Capture the cell that displays the provided text and extract its (X, Y) central coordinate. 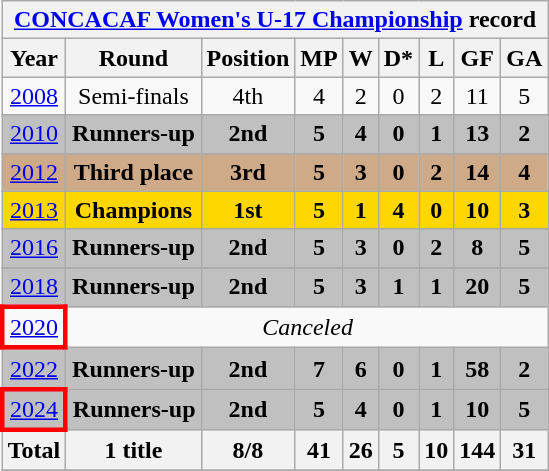
Champions (134, 210)
11 (478, 96)
Total (34, 450)
13 (478, 134)
26 (360, 450)
MP (319, 58)
144 (478, 450)
6 (360, 368)
2024 (34, 410)
7 (319, 368)
41 (319, 450)
GA (524, 58)
Semi-finals (134, 96)
CONCACAF Women's U-17 Championship record (275, 20)
Year (34, 58)
14 (478, 172)
W (360, 58)
2022 (34, 368)
58 (478, 368)
31 (524, 450)
GF (478, 58)
2008 (34, 96)
Canceled (307, 328)
1st (248, 210)
L (436, 58)
2010 (34, 134)
2012 (34, 172)
2018 (34, 287)
Position (248, 58)
4th (248, 96)
8 (478, 248)
2016 (34, 248)
Third place (134, 172)
2020 (34, 328)
2013 (34, 210)
1 title (134, 450)
Round (134, 58)
8/8 (248, 450)
D* (398, 58)
20 (478, 287)
3rd (248, 172)
